From the cell containing the given text, extract its center point as (X, Y) coordinate. 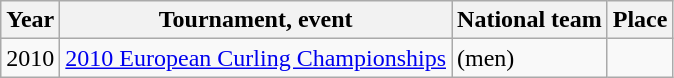
2010 (30, 58)
Year (30, 20)
Place (640, 20)
Tournament, event (256, 20)
National team (530, 20)
(men) (530, 58)
2010 European Curling Championships (256, 58)
